Detect which cell encompasses the target text, then output its (x, y) center coordinate. 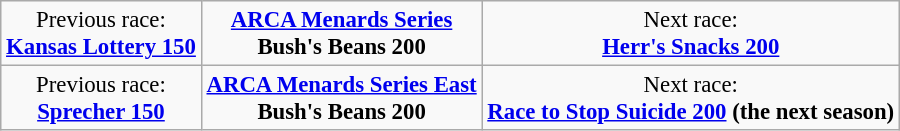
ARCA Menards Series Bush's Beans 200 (342, 34)
Next race: Race to Stop Suicide 200 (the next season) (690, 98)
ARCA Menards Series East Bush's Beans 200 (342, 98)
Previous race: Kansas Lottery 150 (101, 34)
Next race: Herr's Snacks 200 (690, 34)
Previous race: Sprecher 150 (101, 98)
